Provide the (x, y) coordinate of the cell's center where the given text is located.  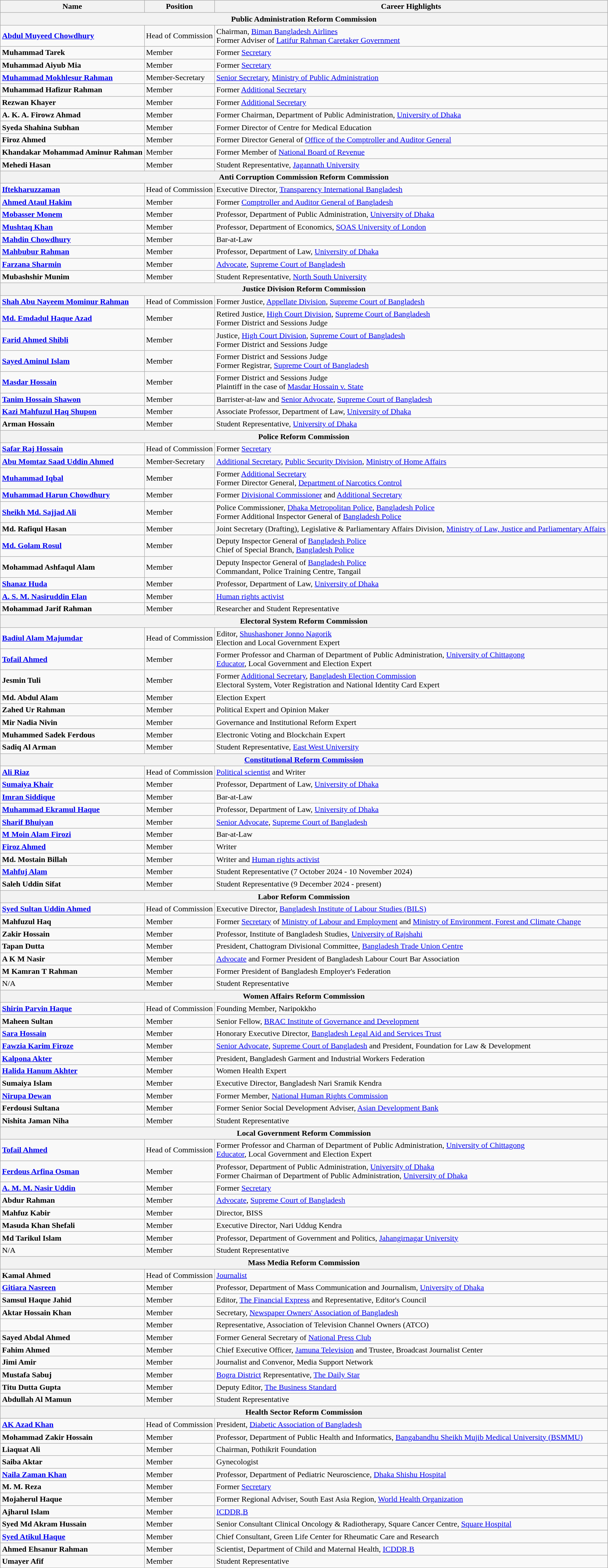
Abdullah Al Mamun (72, 1400)
Student Representative, North South University (411, 277)
Naila Zaman Khan (72, 1474)
Political scientist and Writer (411, 772)
Former General Secretary of National Press Club (411, 1337)
Farid Ahmed Shibli (72, 339)
Mahbubur Rahman (72, 252)
Jesmin Tuli (72, 681)
Deputy Editor, The Business Standard (411, 1387)
Professor, Department of Public Health and Informatics, Bangabandhu Sheikh Mujib Medical University (BSMMU) (411, 1437)
Sumaiya Islam (72, 1083)
Advocate and Former President of Bangladesh Labour Court Bar Association (411, 959)
Professor, Department of Public Administration, University of DhakaFormer Chairman of Department of Public Administration, University of Dhaka (411, 1171)
Rezwan Khayer (72, 102)
Mushtaq Khan (72, 227)
Former Chairman, Department of Public Administration, University of Dhaka (411, 115)
Mahfuzul Haq (72, 922)
Mass Media Reform Commission (304, 1263)
Tanim Hossain Shawon (72, 399)
Ahmed Ehsanur Rahman (72, 1549)
Mir Nadia Nivin (72, 722)
Halida Hanum Akhter (72, 1071)
Police Reform Commission (304, 437)
Muhammad Tarek (72, 53)
Sheikh Md. Sajjad Ali (72, 512)
Women Affairs Reform Commission (304, 996)
Mustafa Sabuj (72, 1375)
Kamal Ahmed (72, 1275)
Mehedi Hasan (72, 164)
Sharif Bhuiyan (72, 822)
Maheen Sultan (72, 1021)
Abu Momtaz Saad Uddin Ahmed (72, 461)
Senior Advocate, Supreme Court of Bangladesh and President, Foundation for Law & Development (411, 1046)
Director, BISS (411, 1213)
Police Commissioner, Dhaka Metropolitan Police, Bangladesh PoliceFormer Additional Inspector General of Bangladesh Police (411, 512)
Mohammad Zakir Hossain (72, 1437)
Professor, Department of Public Administration, University of Dhaka (411, 215)
Liaquat Ali (72, 1449)
Mohammad Jarif Rahman (72, 609)
Gynecologist (411, 1462)
Former President of Bangladesh Employer's Federation (411, 971)
Gitiara Nasreen (72, 1288)
A. K. A. Firowz Ahmad (72, 115)
Mahfuz Kabir (72, 1213)
Executive Director, Nari Uddug Kendra (411, 1225)
Bogra District Representative, The Daily Star (411, 1375)
Safar Raj Hossain (72, 449)
Md. Emdadul Haque Azad (72, 319)
Student Representative (9 December 2024 - present) (411, 884)
Chairman, Biman Bangladesh AirlinesFormer Adviser of Latifur Rahman Caretaker Government (411, 36)
Senior Secretary, Ministry of Public Administration (411, 78)
Muhammed Sadek Ferdous (72, 735)
Kalpona Akter (72, 1059)
Associate Professor, Department of Law, University of Dhaka (411, 412)
Executive Director, Bangladesh Institute of Labour Studies (BILS) (411, 909)
Women Health Expert (411, 1071)
Arman Hossain (72, 424)
Public Administration Reform Commission (304, 19)
Constitutional Reform Commission (304, 760)
Former Member, National Human Rights Commission (411, 1096)
Professor, Department of Government and Politics, Jahangirnagar University (411, 1238)
Sara Hossain (72, 1033)
Political Expert and Opinion Maker (411, 710)
Student Representative (7 October 2024 - 10 November 2024) (411, 872)
Researcher and Student Representative (411, 609)
Professor, Department of Economics, SOAS University of London (411, 227)
Scientist, Department of Child and Maternal Health, ICDDR,B (411, 1549)
Iftekharuzzaman (72, 190)
Mobasser Monem (72, 215)
Journalist (411, 1275)
Anti Corruption Commission Reform Commission (304, 177)
Professor, Department of Mass Communication and Journalism, University of Dhaka (411, 1288)
Retired Justice, High Court Division, Supreme Court of BangladeshFormer District and Sessions Judge (411, 319)
A. M. M. Nasir Uddin (72, 1188)
A. S. M. Nasiruddin Elan (72, 596)
Former Regional Adviser, South East Asia Region, World Health Organization (411, 1499)
Kazi Mahfuzul Haq Shupon (72, 412)
Shah Abu Nayeem Mominur Rahman (72, 302)
Student Representative, University of Dhaka (411, 424)
Saleh Uddin Sifat (72, 884)
Student Representative, East West University (411, 747)
Former Director General of Office of the Comptroller and Auditor General (411, 140)
Masuda Khan Shefali (72, 1225)
Zahed Ur Rahman (72, 710)
Shanaz Huda (72, 584)
Mubashshir Munim (72, 277)
Sumaiya Khair (72, 784)
Electoral System Reform Commission (304, 621)
Badiul Alam Majumdar (72, 638)
Career Highlights (411, 7)
Muhammad Harun Chowdhury (72, 495)
Writer (411, 847)
Former District and Sessions JudgeFormer Registrar, Supreme Court of Bangladesh (411, 361)
Masdar Hossain (72, 382)
Former Secretary of Ministry of Labour and Employment and Ministry of Environment, Forest and Climate Change (411, 922)
Chief Consultant, Green Life Center for Rheumatic Care and Research (411, 1537)
Governance and Institutional Reform Expert (411, 722)
Md. Golam Rosul (72, 545)
Honorary Executive Director, Bangladesh Legal Aid and Services Trust (411, 1033)
Umayer Afif (72, 1561)
Abdul Muyeed Chowdhury (72, 36)
Health Sector Reform Commission (304, 1412)
AK Azad Khan (72, 1424)
Sayed Aminul Islam (72, 361)
Muhammad Iqbal (72, 478)
Mojaherul Haque (72, 1499)
A K M Nasir (72, 959)
Ferdousi Sultana (72, 1108)
Shirin Parvin Haque (72, 1008)
Aktar Hossain Khan (72, 1313)
Sadiq Al Arman (72, 747)
Senior Fellow, BRAC Institute of Governance and Development (411, 1021)
Former Comptroller and Auditor General of Bangladesh (411, 202)
Imran Siddique (72, 797)
Jimi Amir (72, 1362)
Chairman, Pothikrit Foundation (411, 1449)
Senior Advocate, Supreme Court of Bangladesh (411, 822)
Tapan Dutta (72, 946)
Mohammad Ashfaqul Alam (72, 567)
Deputy Inspector General of Bangladesh PoliceCommandant, Police Training Centre, Tangail (411, 567)
Nishita Jaman Niha (72, 1121)
Former Divisional Commissioner and Additional Secretary (411, 495)
Muhammad Hafizur Rahman (72, 90)
M. M. Reza (72, 1487)
Syed Sultan Uddin Ahmed (72, 909)
President, Chattogram Divisional Committee, Bangladesh Trade Union Centre (411, 946)
Nirupa Dewan (72, 1096)
Local Government Reform Commission (304, 1133)
Former Member of National Board of Revenue (411, 152)
Additional Secretary, Public Security Division, Ministry of Home Affairs (411, 461)
Former Director of Centre for Medical Education (411, 127)
President, Bangladesh Garment and Industrial Workers Federation (411, 1059)
Former District and Sessions JudgePlaintiff in the case of Masdar Hossain v. State (411, 382)
Executive Director, Transparency International Bangladesh (411, 190)
Saiba Aktar (72, 1462)
Justice, High Court Division, Supreme Court of BangladeshFormer District and Sessions Judge (411, 339)
Md. Rafiqul Hasan (72, 529)
Deputy Inspector General of Bangladesh PoliceChief of Special Branch, Bangladesh Police (411, 545)
Muhammad Aiyub Mia (72, 65)
Md Tarikul Islam (72, 1238)
Muhammad Ekramul Haque (72, 809)
Ali Riaz (72, 772)
Executive Director, Bangladesh Nari Sramik Kendra (411, 1083)
Zakir Hossain (72, 934)
Ahmed Ataul Hakim (72, 202)
Professor, Institute of Bangladesh Studies, University of Rajshahi (411, 934)
Mahdin Chowdhury (72, 239)
Writer and Human rights activist (411, 859)
Student Representative, Jagannath University (411, 164)
Senior Consultant Clinical Oncology & Radiotherapy, Square Cancer Centre, Square Hospital (411, 1524)
Name (72, 7)
Ajharul Islam (72, 1512)
Former Additional SecretaryFormer Director General, Department of Narcotics Control (411, 478)
Election Expert (411, 698)
Professor, Department of Pediatric Neuroscience, Dhaka Shishu Hospital (411, 1474)
Journalist and Convenor, Media Support Network (411, 1362)
Barrister-at-law and Senior Advocate, Supreme Court of Bangladesh (411, 399)
Mahfuj Alam (72, 872)
Abdur Rahman (72, 1200)
Chief Executive Officer, Jamuna Television and Trustee, Broadcast Journalist Center (411, 1350)
Md. Mostain Billah (72, 859)
Electronic Voting and Blockchain Expert (411, 735)
Former Additional Secretary, Bangladesh Election CommissionElectoral System, Voter Registration and National Identity Card Expert (411, 681)
Md. Abdul Alam (72, 698)
Secretary, Newspaper Owners' Association of Bangladesh (411, 1313)
Syed Md Akram Hussain (72, 1524)
Founding Member, Naripokkho (411, 1008)
Samsul Haque Jahid (72, 1300)
Muhammad Mokhlesur Rahman (72, 78)
Labor Reform Commission (304, 897)
Human rights activist (411, 596)
Fawzia Karim Firoze (72, 1046)
Khandakar Mohammad Aminur Rahman (72, 152)
Former Justice, Appellate Division, Supreme Court of Bangladesh (411, 302)
ICDDR,B (411, 1512)
Editor, Shushashoner Jonno NagorikElection and Local Government Expert (411, 638)
Justice Division Reform Commission (304, 289)
Syed Atikul Haque (72, 1537)
Joint Secretary (Drafting), Legislative & Parliamentary Affairs Division, Ministry of Law, Justice and Parliamentary Affairs (411, 529)
Position (179, 7)
Syeda Shahina Subhan (72, 127)
M Kamran T Rahman (72, 971)
Editor, The Financial Express and Representative, Editor's Council (411, 1300)
Farzana Sharmin (72, 264)
Fahim Ahmed (72, 1350)
President, Diabetic Association of Bangladesh (411, 1424)
Sayed Abdal Ahmed (72, 1337)
Ferdous Arfina Osman (72, 1171)
Former Senior Social Development Adviser, Asian Development Bank (411, 1108)
Representative, Association of Television Channel Owners (ATCO) (411, 1325)
Titu Dutta Gupta (72, 1387)
M Moin Alam Firozi (72, 834)
